Return the (x, y) coordinate for the center point of the cell that contains the specified text.  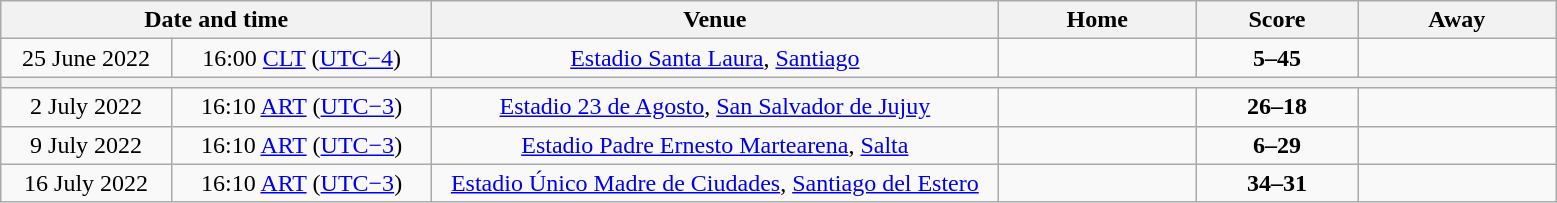
2 July 2022 (86, 107)
26–18 (1276, 107)
5–45 (1276, 58)
6–29 (1276, 145)
Estadio Padre Ernesto Martearena, Salta (715, 145)
16 July 2022 (86, 183)
25 June 2022 (86, 58)
Score (1276, 20)
Estadio Santa Laura, Santiago (715, 58)
Home (1098, 20)
9 July 2022 (86, 145)
Estadio 23 de Agosto, San Salvador de Jujuy (715, 107)
16:00 CLT (UTC−4) (301, 58)
34–31 (1276, 183)
Estadio Único Madre de Ciudades, Santiago del Estero (715, 183)
Away (1458, 20)
Date and time (216, 20)
Venue (715, 20)
